Locate the cell with the specified text and output its (x, y) center coordinate. 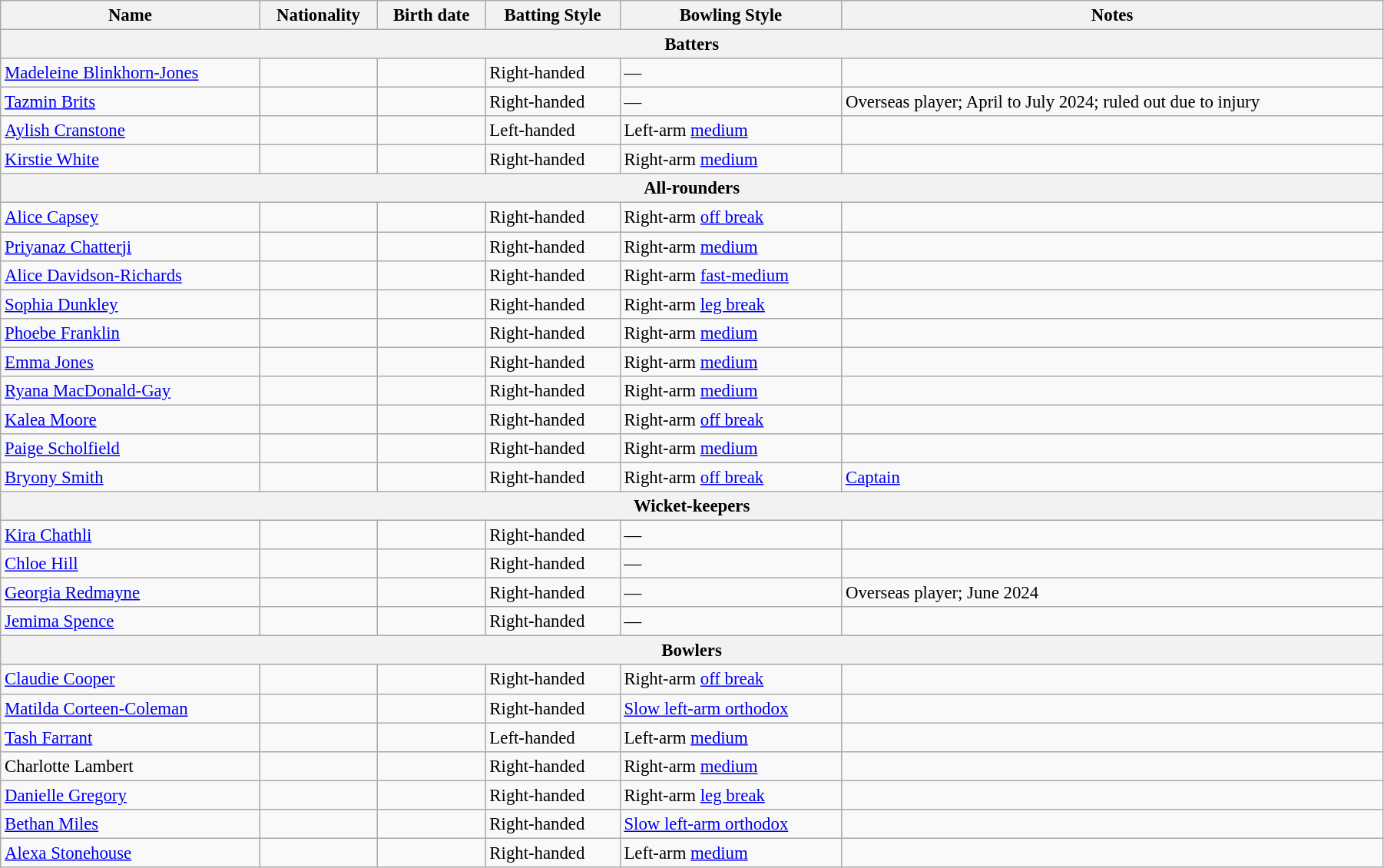
Claudie Cooper (131, 680)
Wicket-keepers (692, 506)
Tazmin Brits (131, 102)
Nationality (318, 15)
Alice Capsey (131, 217)
Aylish Cranstone (131, 131)
Sophia Dunkley (131, 304)
Name (131, 15)
Madeleine Blinkhorn-Jones (131, 73)
Charlotte Lambert (131, 766)
Bowlers (692, 651)
Tash Farrant (131, 737)
Notes (1112, 15)
Chloe Hill (131, 564)
Georgia Redmayne (131, 593)
Batters (692, 45)
Captain (1112, 477)
Ryana MacDonald-Gay (131, 391)
Bowling Style (731, 15)
Batting Style (553, 15)
Kirstie White (131, 160)
Birth date (432, 15)
All-rounders (692, 188)
Alice Davidson-Richards (131, 275)
Phoebe Franklin (131, 333)
Danielle Gregory (131, 795)
Kira Chathli (131, 535)
Jemima Spence (131, 621)
Priyanaz Chatterji (131, 247)
Matilda Corteen-Coleman (131, 708)
Right-arm fast-medium (731, 275)
Bryony Smith (131, 477)
Overseas player; June 2024 (1112, 593)
Kalea Moore (131, 419)
Bethan Miles (131, 824)
Emma Jones (131, 362)
Alexa Stonehouse (131, 853)
Overseas player; April to July 2024; ruled out due to injury (1112, 102)
Paige Scholfield (131, 449)
